Return the [X, Y] coordinate for the center point of the cell that contains the specified text.  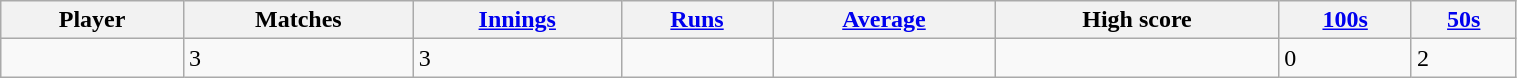
50s [1464, 20]
Innings [517, 20]
Player [92, 20]
100s [1346, 20]
0 [1346, 58]
2 [1464, 58]
Runs [697, 20]
Matches [298, 20]
Average [884, 20]
High score [1137, 20]
